Locate the cell with the specified text and output its (x, y) center coordinate. 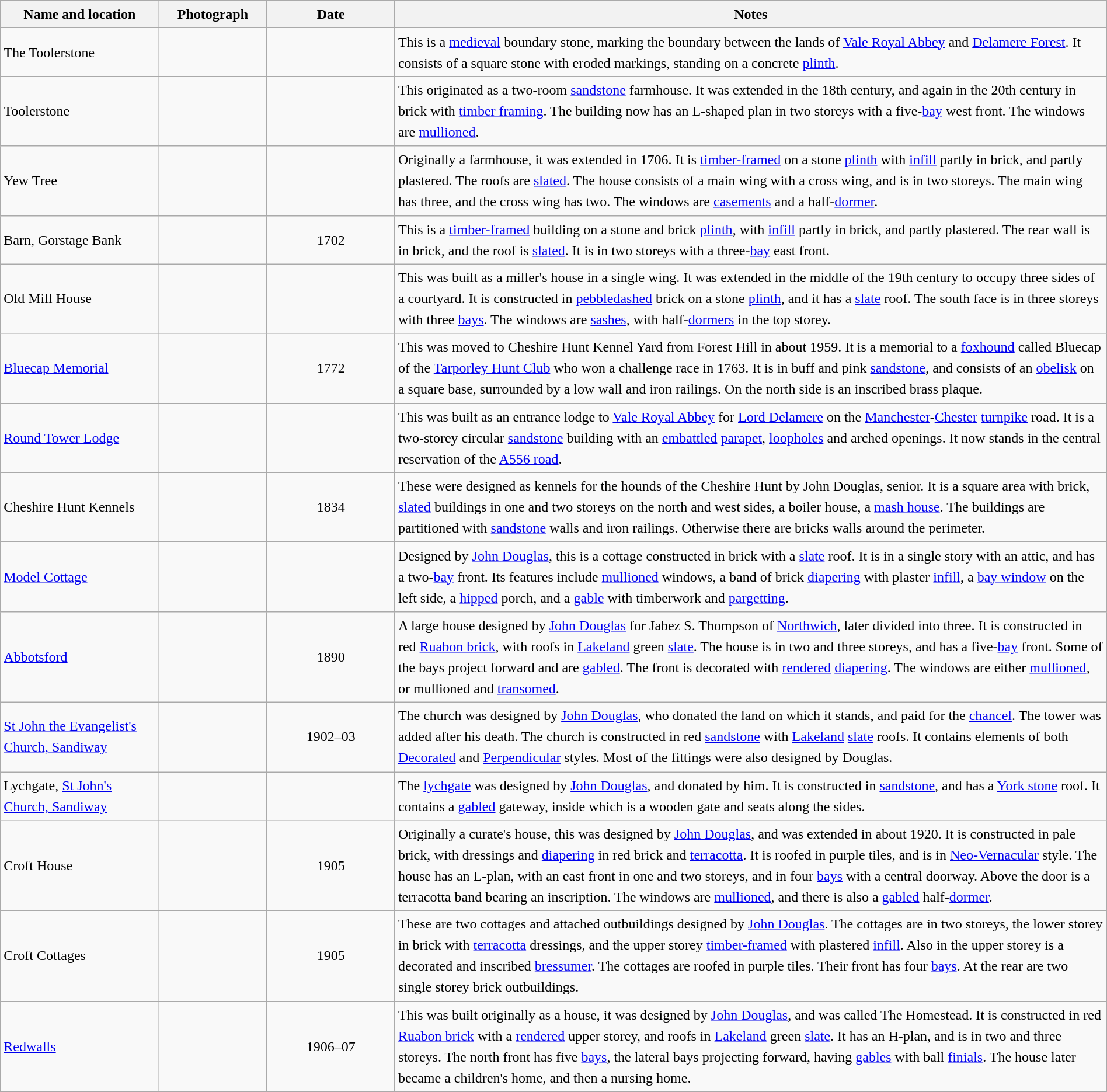
1772 (330, 368)
Model Cottage (79, 577)
Bluecap Memorial (79, 368)
1834 (330, 507)
1702 (330, 239)
1890 (330, 656)
Croft House (79, 865)
The Toolerstone (79, 53)
Old Mill House (79, 299)
Abbotsford (79, 656)
Redwalls (79, 1046)
Date (330, 14)
Round Tower Lodge (79, 438)
Lychgate, St John's Church, Sandiway (79, 797)
Notes (751, 14)
Name and location (79, 14)
1902–03 (330, 737)
Yew Tree (79, 181)
Toolerstone (79, 111)
1906–07 (330, 1046)
Photograph (213, 14)
St John the Evangelist's Church, Sandiway (79, 737)
Croft Cottages (79, 957)
Barn, Gorstage Bank (79, 239)
Cheshire Hunt Kennels (79, 507)
